From the cell containing the given text, extract its center point as (x, y) coordinate. 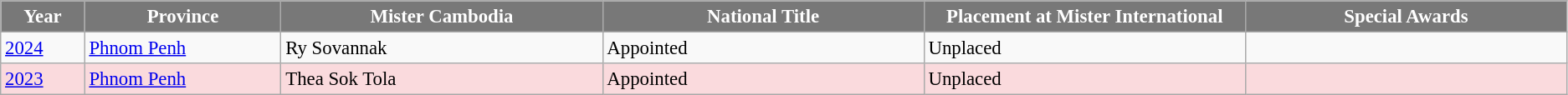
Province (182, 17)
National Title (763, 17)
Special Awards (1406, 17)
Placement at Mister International (1084, 17)
2023 (43, 79)
Thea Sok Tola (442, 79)
Mister Cambodia (442, 17)
2024 (43, 48)
Ry Sovannak (442, 48)
Year (43, 17)
